Extract the [X, Y] coordinate from the center of the cell holding the provided text.  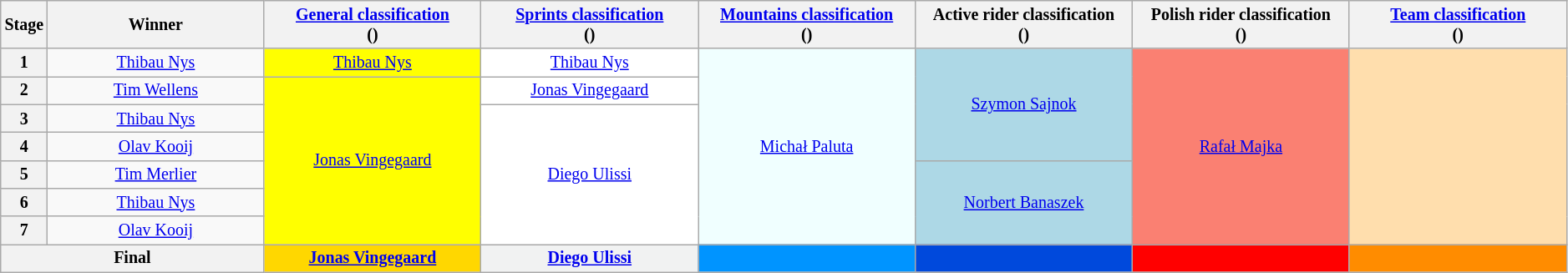
Stage [24, 25]
6 [24, 202]
5 [24, 174]
3 [24, 119]
Team classification() [1458, 25]
Tim Merlier [155, 174]
General classification() [373, 25]
Sprints classification() [590, 25]
Michał Paluta [807, 147]
Mountains classification() [807, 25]
4 [24, 147]
Active rider classification() [1024, 25]
Polish rider classification() [1241, 25]
Norbert Banaszek [1024, 202]
Tim Wellens [155, 90]
Rafał Majka [1241, 147]
1 [24, 63]
Winner [155, 25]
Szymon Sajnok [1024, 105]
7 [24, 230]
Final [132, 259]
2 [24, 90]
